Determine the (x, y) coordinate at the center of the cell enclosing the given text.  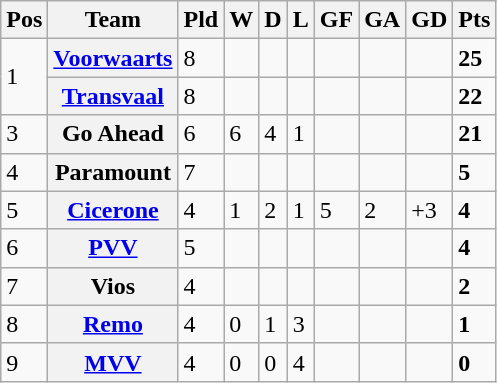
W (242, 20)
Voorwaarts (113, 58)
Pts (474, 20)
Pos (24, 20)
GD (430, 20)
D (273, 20)
Cicerone (113, 210)
MVV (113, 362)
Team (113, 20)
PVV (113, 248)
Paramount (113, 172)
22 (474, 96)
GF (336, 20)
Pld (201, 20)
Transvaal (113, 96)
25 (474, 58)
21 (474, 134)
L (300, 20)
9 (24, 362)
+3 (430, 210)
Go Ahead (113, 134)
Vios (113, 286)
GA (382, 20)
Remo (113, 324)
